Search for the cell housing the specified text and yield its [x, y] center coordinate. 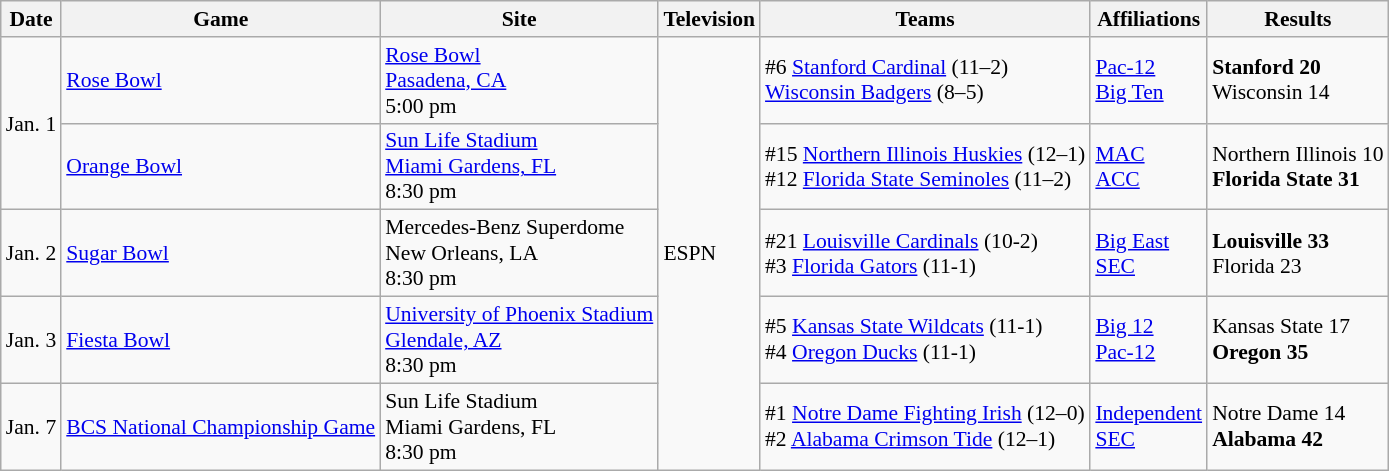
BCS National Championship Game [220, 426]
Stanford 20Wisconsin 14 [1298, 80]
#6 Stanford Cardinal (11–2)Wisconsin Badgers (8–5) [925, 80]
Mercedes-Benz SuperdomeNew Orleans, LA8:30 pm [519, 254]
#15 Northern Illinois Huskies (12–1)#12 Florida State Seminoles (11–2) [925, 166]
#1 Notre Dame Fighting Irish (12–0)#2 Alabama Crimson Tide (12–1) [925, 426]
Pac-12Big Ten [1148, 80]
Site [519, 19]
IndependentSEC [1148, 426]
ESPN [709, 254]
#5 Kansas State Wildcats (11-1)#4 Oregon Ducks (11-1) [925, 340]
Northern Illinois 10Florida State 31 [1298, 166]
Results [1298, 19]
MACACC [1148, 166]
Rose Bowl [220, 80]
Game [220, 19]
Big 12Pac-12 [1148, 340]
Date [31, 19]
Affiliations [1148, 19]
Kansas State 17Oregon 35 [1298, 340]
University of Phoenix StadiumGlendale, AZ8:30 pm [519, 340]
Louisville 33Florida 23 [1298, 254]
Jan. 3 [31, 340]
Jan. 1 [31, 124]
Jan. 2 [31, 254]
Sugar Bowl [220, 254]
Rose BowlPasadena, CA5:00 pm [519, 80]
Notre Dame 14Alabama 42 [1298, 426]
Jan. 7 [31, 426]
Fiesta Bowl [220, 340]
#21 Louisville Cardinals (10-2)#3 Florida Gators (11-1) [925, 254]
Big EastSEC [1148, 254]
Television [709, 19]
Orange Bowl [220, 166]
Teams [925, 19]
